Return (x, y) of the center of cell containing provided text 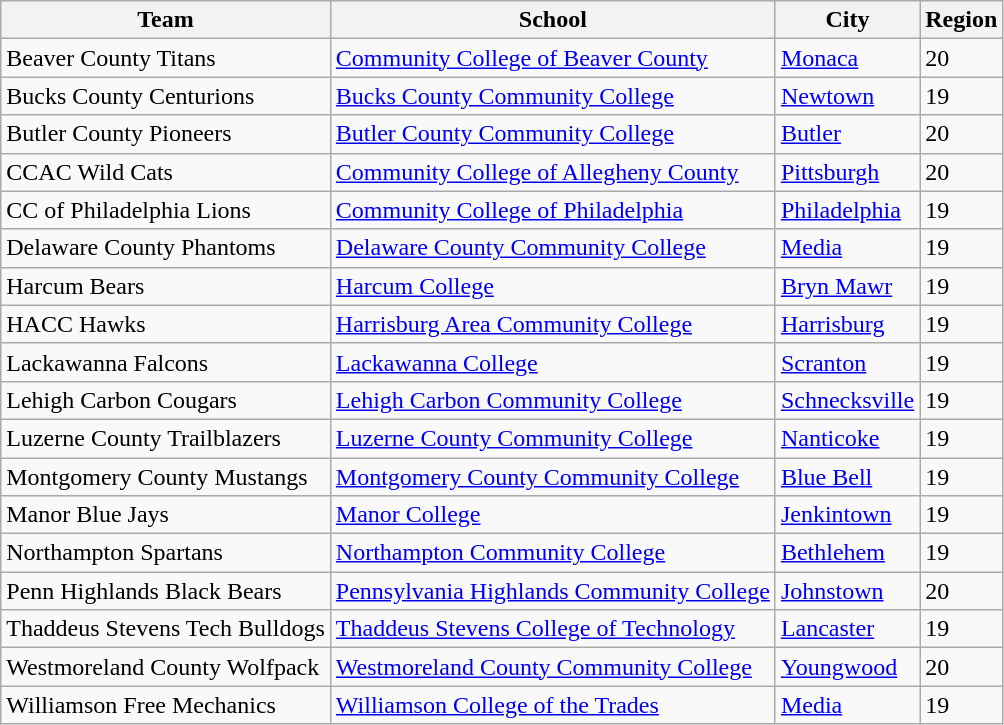
Lackawanna Falcons (166, 362)
Harrisburg Area Community College (552, 324)
Montgomery County Community College (552, 477)
Beaver County Titans (166, 58)
CCAC Wild Cats (166, 172)
Blue Bell (847, 477)
Williamson College of the Trades (552, 705)
Region (962, 20)
CC of Philadelphia Lions (166, 210)
City (847, 20)
HACC Hawks (166, 324)
Northampton Spartans (166, 553)
Scranton (847, 362)
Williamson Free Mechanics (166, 705)
Westmoreland County Wolfpack (166, 667)
Penn Highlands Black Bears (166, 591)
Luzerne County Community College (552, 438)
Northampton Community College (552, 553)
Philadelphia (847, 210)
Harrisburg (847, 324)
Bucks County Centurions (166, 96)
School (552, 20)
Harcum College (552, 286)
Bethlehem (847, 553)
Community College of Allegheny County (552, 172)
Thaddeus Stevens College of Technology (552, 629)
Manor Blue Jays (166, 515)
Monaca (847, 58)
Pennsylvania Highlands Community College (552, 591)
Youngwood (847, 667)
Jenkintown (847, 515)
Pittsburgh (847, 172)
Schnecksville (847, 400)
Lackawanna College (552, 362)
Community College of Beaver County (552, 58)
Lancaster (847, 629)
Butler County Pioneers (166, 134)
Team (166, 20)
Montgomery County Mustangs (166, 477)
Delaware County Phantoms (166, 248)
Butler (847, 134)
Thaddeus Stevens Tech Bulldogs (166, 629)
Westmoreland County Community College (552, 667)
Delaware County Community College (552, 248)
Newtown (847, 96)
Harcum Bears (166, 286)
Butler County Community College (552, 134)
Lehigh Carbon Community College (552, 400)
Luzerne County Trailblazers (166, 438)
Nanticoke (847, 438)
Manor College (552, 515)
Johnstown (847, 591)
Community College of Philadelphia (552, 210)
Lehigh Carbon Cougars (166, 400)
Bucks County Community College (552, 96)
Bryn Mawr (847, 286)
